For the text-containing cell, return its midpoint in [X, Y] coordinate format. 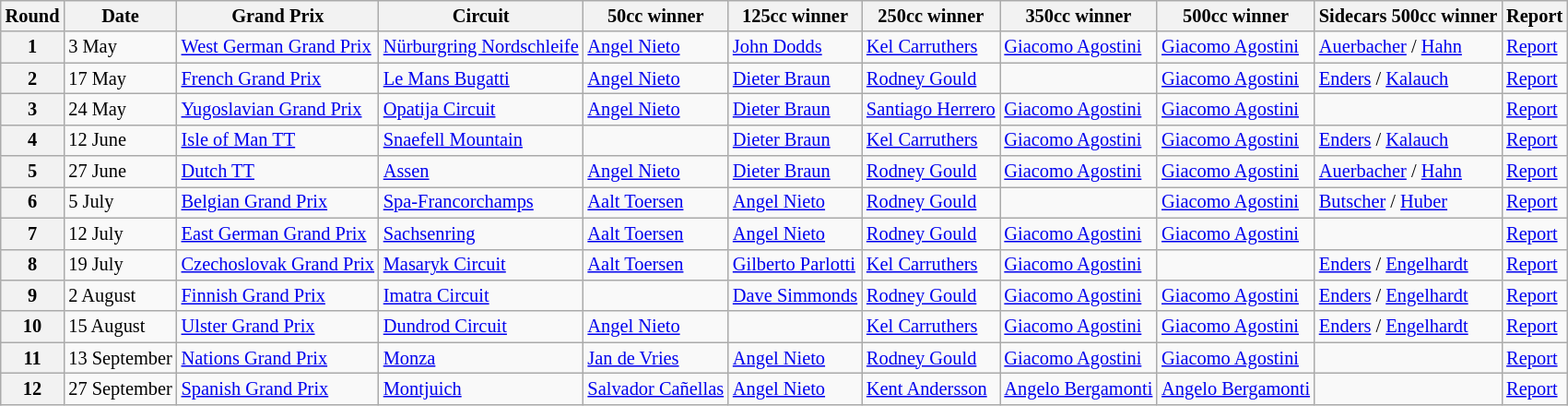
Masaryk Circuit [481, 265]
Date [120, 16]
15 August [120, 327]
Gilberto Parlotti [795, 265]
Le Mans Bugatti [481, 78]
3 [33, 109]
7 [33, 233]
5 July [120, 202]
Grand Prix [278, 16]
Spa-Francorchamps [481, 202]
5 [33, 172]
12 June [120, 140]
27 June [120, 172]
27 September [120, 388]
Imatra Circuit [481, 295]
Yugoslavian Grand Prix [278, 109]
Kent Andersson [931, 388]
Sachsenring [481, 233]
3 May [120, 47]
Nürburgring Nordschleife [481, 47]
19 July [120, 265]
2 [33, 78]
Nations Grand Prix [278, 358]
French Grand Prix [278, 78]
24 May [120, 109]
Opatija Circuit [481, 109]
12 July [120, 233]
Montjuich [481, 388]
2 August [120, 295]
10 [33, 327]
Czechoslovak Grand Prix [278, 265]
Jan de Vries [656, 358]
Belgian Grand Prix [278, 202]
350cc winner [1079, 16]
11 [33, 358]
Dutch TT [278, 172]
Dave Simmonds [795, 295]
500cc winner [1235, 16]
Circuit [481, 16]
Isle of Man TT [278, 140]
Assen [481, 172]
Snaefell Mountain [481, 140]
Salvador Cañellas [656, 388]
Butscher / Huber [1409, 202]
250cc winner [931, 16]
13 September [120, 358]
Ulster Grand Prix [278, 327]
Spanish Grand Prix [278, 388]
9 [33, 295]
4 [33, 140]
6 [33, 202]
125cc winner [795, 16]
Santiago Herrero [931, 109]
Dundrod Circuit [481, 327]
Round [33, 16]
1 [33, 47]
West German Grand Prix [278, 47]
17 May [120, 78]
Finnish Grand Prix [278, 295]
East German Grand Prix [278, 233]
50cc winner [656, 16]
Monza [481, 358]
John Dodds [795, 47]
8 [33, 265]
Sidecars 500cc winner [1409, 16]
12 [33, 388]
